Output the [x, y] coordinate of the center of the cell containing the given text.  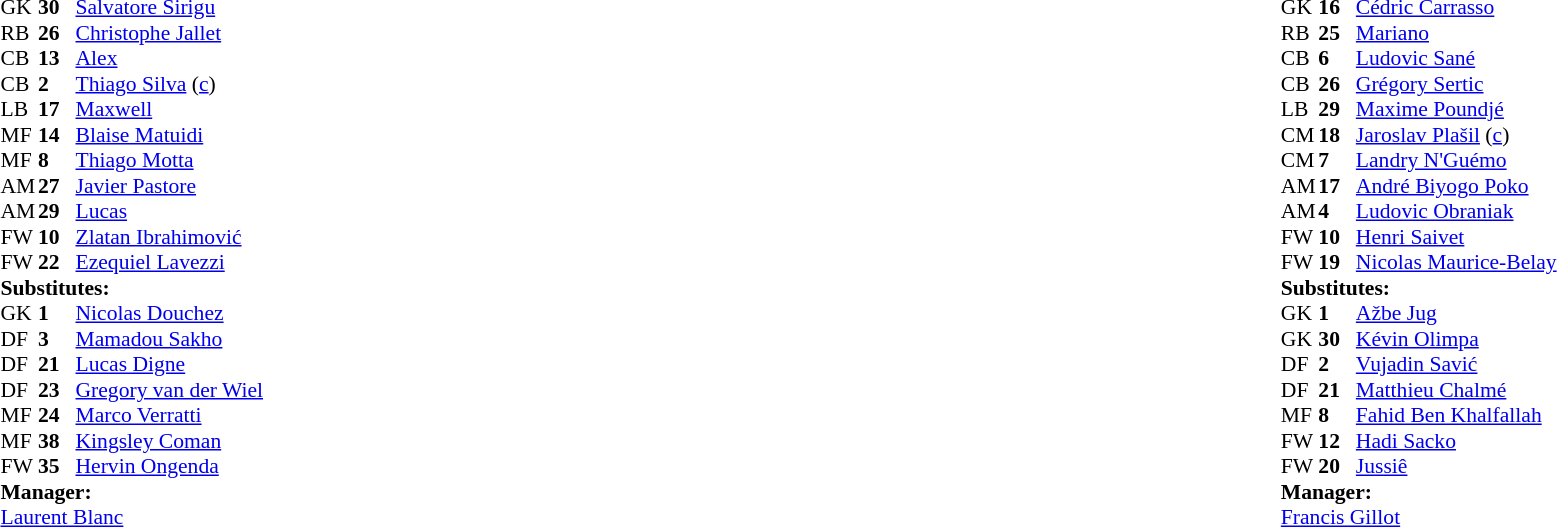
Kingsley Coman [170, 441]
38 [57, 441]
7 [1337, 161]
André Biyogo Poko [1456, 186]
Nicolas Douchez [170, 313]
Zlatan Ibrahimović [170, 237]
Ludovic Obraniak [1456, 211]
27 [57, 186]
Blaise Matuidi [170, 135]
Maxime Poundjé [1456, 109]
14 [57, 135]
22 [57, 263]
Vujadin Savić [1456, 365]
Jaroslav Plašil (c) [1456, 135]
6 [1337, 59]
Alex [170, 59]
Landry N'Guémo [1456, 161]
Ažbe Jug [1456, 313]
12 [1337, 441]
23 [57, 390]
Christophe Jallet [170, 33]
Thiago Silva (c) [170, 84]
3 [57, 339]
4 [1337, 211]
Gregory van der Wiel [170, 390]
Lucas [170, 211]
Marco Verratti [170, 415]
Lucas Digne [170, 365]
Grégory Sertic [1456, 84]
Javier Pastore [170, 186]
25 [1337, 33]
Hadi Sacko [1456, 441]
Maxwell [170, 109]
Thiago Motta [170, 161]
20 [1337, 467]
19 [1337, 263]
Nicolas Maurice-Belay [1456, 263]
Matthieu Chalmé [1456, 390]
Ezequiel Lavezzi [170, 263]
Mariano [1456, 33]
Hervin Ongenda [170, 467]
Henri Saivet [1456, 237]
13 [57, 59]
24 [57, 415]
18 [1337, 135]
Ludovic Sané [1456, 59]
Kévin Olimpa [1456, 339]
35 [57, 467]
Mamadou Sakho [170, 339]
30 [1337, 339]
Fahid Ben Khalfallah [1456, 415]
Jussiê [1456, 467]
